Provide the [x, y] coordinate of the cell's center where the given text is located.  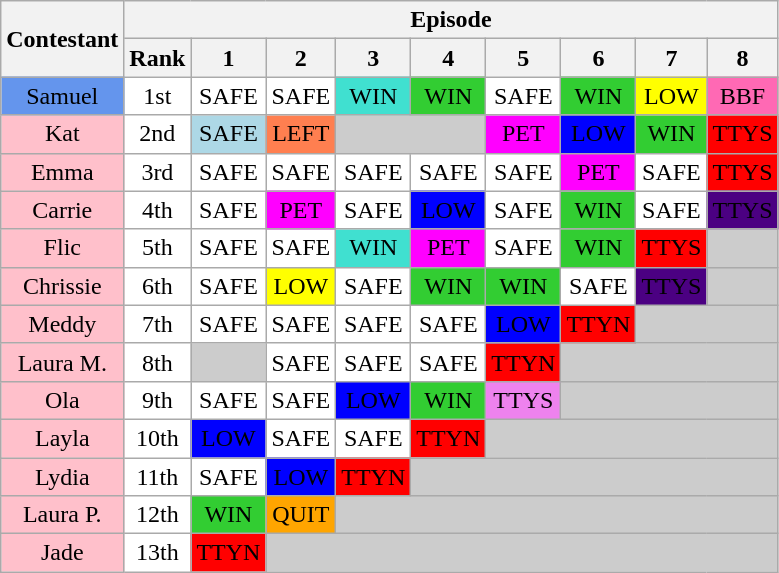
Lydia [62, 477]
4 [448, 58]
BBF [742, 96]
Meddy [62, 324]
4th [158, 210]
7th [158, 324]
1st [158, 96]
3rd [158, 172]
Ola [62, 400]
6th [158, 286]
Laura M. [62, 362]
8 [742, 58]
Laura P. [62, 515]
3 [374, 58]
7 [672, 58]
5 [524, 58]
13th [158, 553]
QUIT [301, 515]
2 [301, 58]
Chrissie [62, 286]
5th [158, 248]
12th [158, 515]
Carrie [62, 210]
Flic [62, 248]
Contestant [62, 39]
6 [598, 58]
Jade [62, 553]
Rank [158, 58]
10th [158, 438]
Kat [62, 134]
9th [158, 400]
2nd [158, 134]
11th [158, 477]
8th [158, 362]
Emma [62, 172]
Samuel [62, 96]
1 [228, 58]
Episode [451, 20]
LEFT [301, 134]
Layla [62, 438]
